Find where the given text appears and provide that cell's center as [X, Y] coordinate. 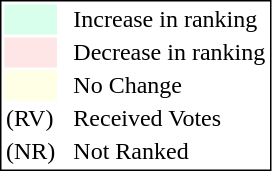
Not Ranked [170, 151]
Increase in ranking [170, 19]
No Change [170, 85]
(RV) [30, 119]
Decrease in ranking [170, 53]
Received Votes [170, 119]
(NR) [30, 151]
